Determine the (x, y) coordinate at the center of the cell enclosing the given text.  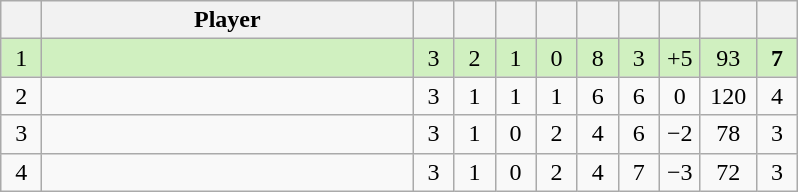
−3 (680, 172)
8 (598, 58)
−2 (680, 134)
78 (728, 134)
72 (728, 172)
120 (728, 96)
+5 (680, 58)
Player (228, 20)
93 (728, 58)
